Detect which cell encompasses the target text, then output its (x, y) center coordinate. 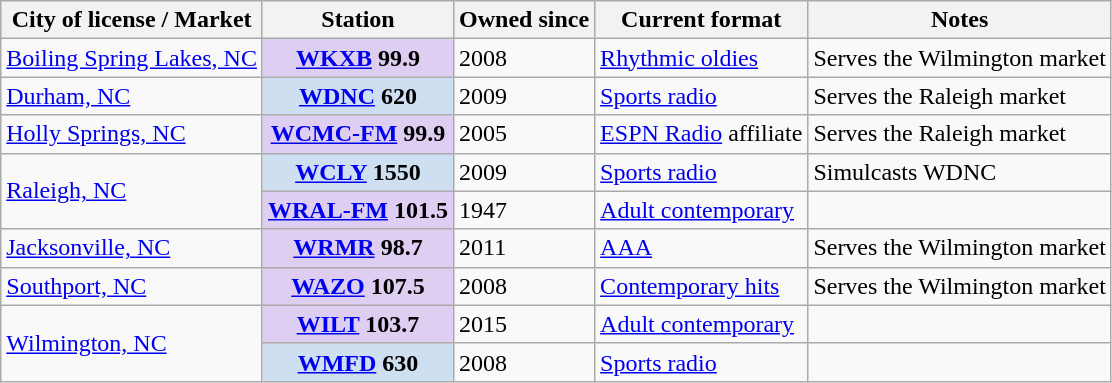
WDNC 620 (358, 96)
WRAL-FM 101.5 (358, 210)
Rhythmic oldies (702, 58)
Notes (960, 20)
City of license / Market (132, 20)
Boiling Spring Lakes, NC (132, 58)
ESPN Radio affiliate (702, 134)
Holly Springs, NC (132, 134)
WMFD 630 (358, 362)
Simulcasts WDNC (960, 172)
WRMR 98.7 (358, 248)
Raleigh, NC (132, 191)
Southport, NC (132, 286)
WILT 103.7 (358, 324)
WKXB 99.9 (358, 58)
Wilmington, NC (132, 343)
Durham, NC (132, 96)
WCLY 1550 (358, 172)
1947 (524, 210)
Jacksonville, NC (132, 248)
WAZO 107.5 (358, 286)
AAA (702, 248)
2005 (524, 134)
Station (358, 20)
WCMC-FM 99.9 (358, 134)
Owned since (524, 20)
Current format (702, 20)
2011 (524, 248)
2015 (524, 324)
Contemporary hits (702, 286)
